Scan for the cell matching the given text and deliver its (X, Y) coordinate at center. 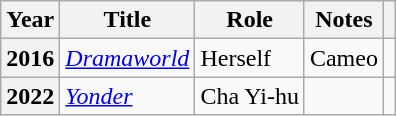
Title (128, 20)
2022 (30, 96)
Yonder (128, 96)
2016 (30, 58)
Cha Yi-hu (250, 96)
Cameo (344, 58)
Role (250, 20)
Notes (344, 20)
Year (30, 20)
Herself (250, 58)
Dramaworld (128, 58)
